Pinpoint the cell where the given text exists, returning its (x, y) midpoint coordinate. 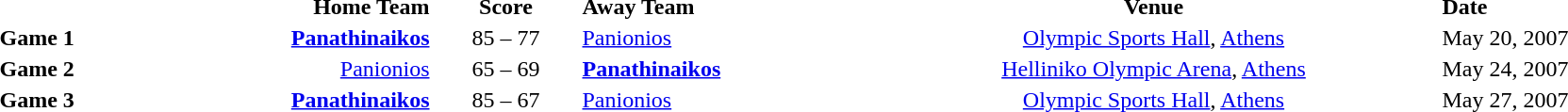
85 – 77 (505, 38)
Olympic Sports Hall, Athens (1154, 38)
65 – 69 (505, 69)
Helliniko Olympic Arena, Athens (1154, 69)
